Detect which cell encompasses the target text, then output its [X, Y] center coordinate. 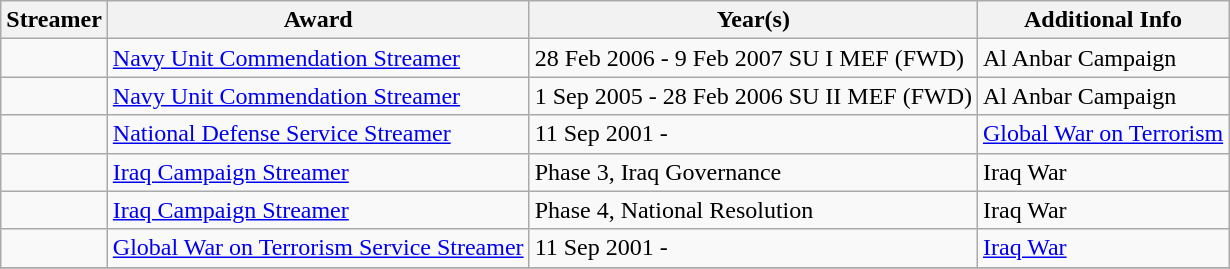
Year(s) [753, 20]
Phase 3, Iraq Governance [753, 172]
Phase 4, National Resolution [753, 210]
Award [318, 20]
National Defense Service Streamer [318, 134]
Streamer [54, 20]
Global War on Terrorism Service Streamer [318, 248]
28 Feb 2006 - 9 Feb 2007 SU I MEF (FWD) [753, 58]
1 Sep 2005 - 28 Feb 2006 SU II MEF (FWD) [753, 96]
Additional Info [1102, 20]
Global War on Terrorism [1102, 134]
